Detect which cell encompasses the target text, then output its [x, y] center coordinate. 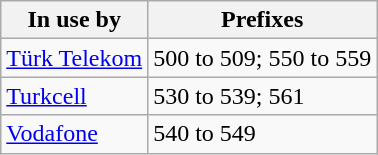
Türk Telekom [74, 58]
Prefixes [262, 20]
500 to 509; 550 to 559 [262, 58]
Vodafone [74, 134]
In use by [74, 20]
530 to 539; 561 [262, 96]
Turkcell [74, 96]
540 to 549 [262, 134]
